From the cell containing the given text, extract its center point as (X, Y) coordinate. 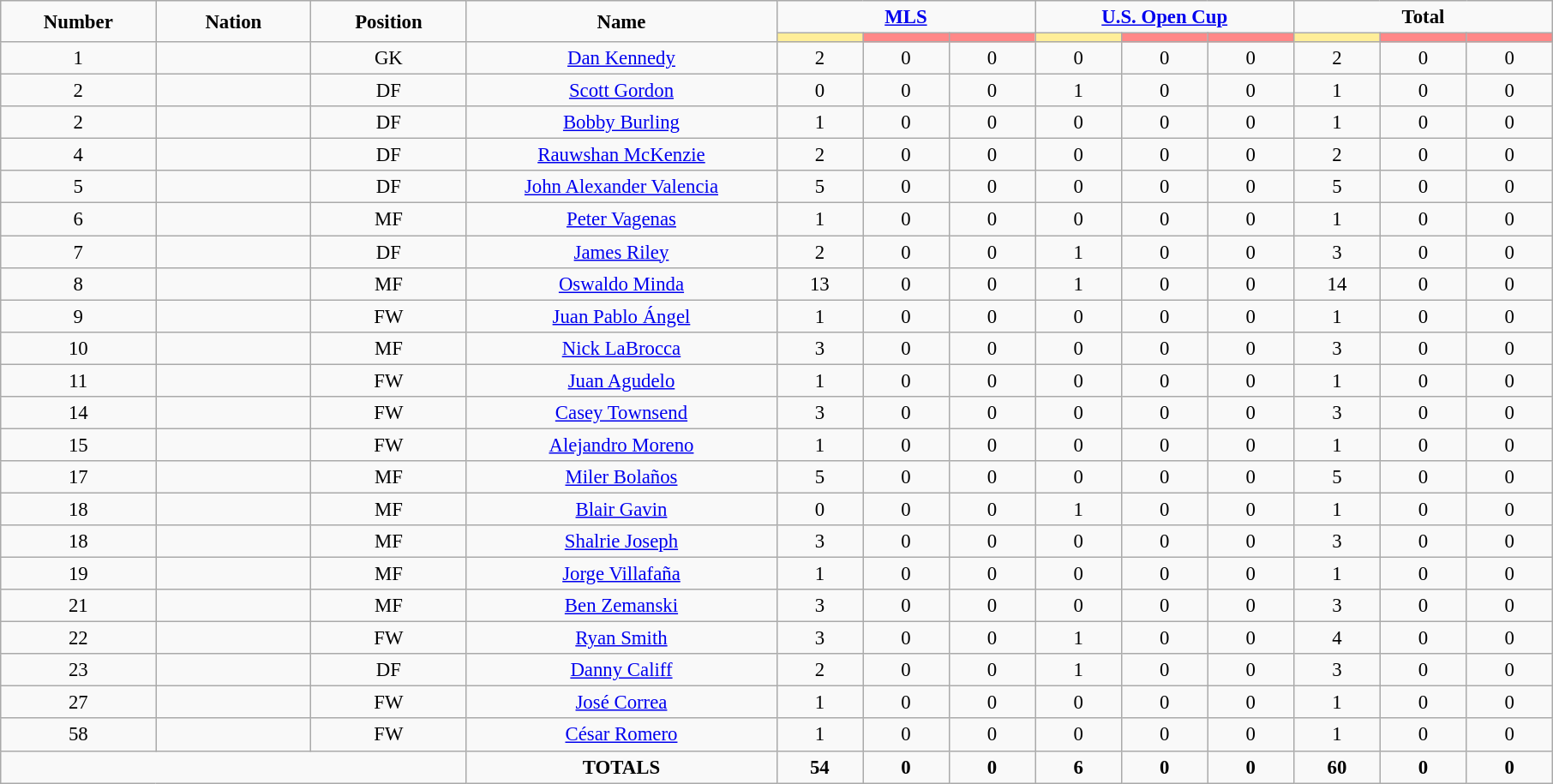
Number (79, 21)
23 (79, 670)
21 (79, 606)
7 (79, 252)
Nick LaBrocca (621, 348)
Jorge Villafaña (621, 574)
Casey Townsend (621, 413)
Ryan Smith (621, 638)
Juan Agudelo (621, 380)
11 (79, 380)
Peter Vagenas (621, 219)
Miler Bolaños (621, 477)
22 (79, 638)
John Alexander Valencia (621, 188)
19 (79, 574)
17 (79, 477)
Total (1424, 17)
54 (819, 767)
8 (79, 284)
27 (79, 703)
Nation (233, 21)
Juan Pablo Ángel (621, 316)
Position (389, 21)
James Riley (621, 252)
Oswaldo Minda (621, 284)
Alejandro Moreno (621, 445)
César Romero (621, 735)
Ben Zemanski (621, 606)
Scott Gordon (621, 91)
MLS (906, 17)
TOTALS (621, 767)
15 (79, 445)
Name (621, 21)
GK (389, 58)
60 (1337, 767)
9 (79, 316)
13 (819, 284)
Rauwshan McKenzie (621, 155)
Bobby Burling (621, 123)
Blair Gavin (621, 509)
Shalrie Joseph (621, 542)
U.S. Open Cup (1165, 17)
Dan Kennedy (621, 58)
Danny Califf (621, 670)
58 (79, 735)
10 (79, 348)
José Correa (621, 703)
